For the text-containing cell, return its midpoint in (X, Y) coordinate format. 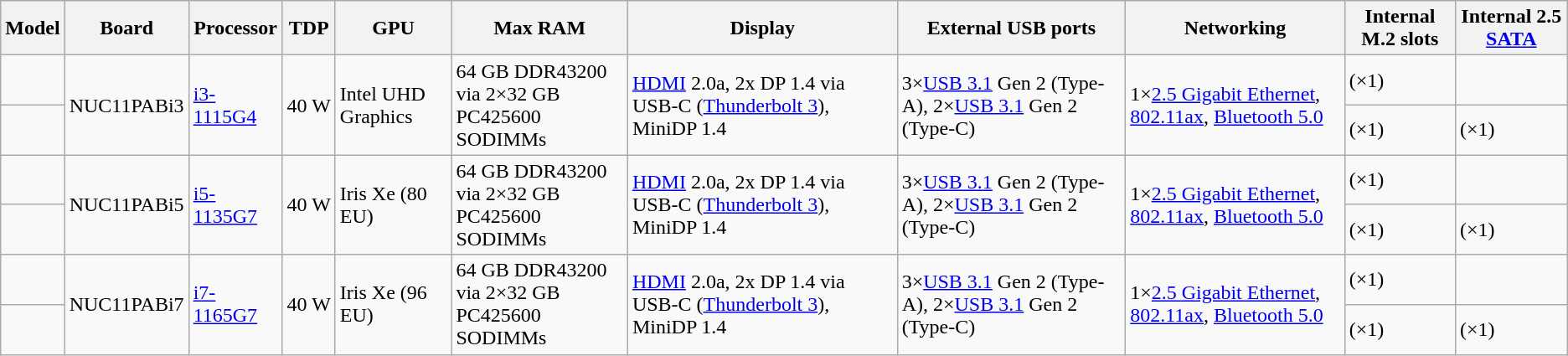
NUC11PABi3 (126, 106)
Iris Xe (80 EU) (394, 204)
TDP (308, 28)
Intel UHD Graphics (394, 106)
Iris Xe (96 EU) (394, 305)
External USB ports (1012, 28)
GPU (394, 28)
NUC11PABi5 (126, 204)
NUC11PABi7 (126, 305)
i7-1165G7 (235, 305)
Model (33, 28)
i3-1115G4 (235, 106)
Networking (1235, 28)
Max RAM (539, 28)
Display (762, 28)
Processor (235, 28)
Internal M.2 slots (1400, 28)
Internal 2.5 SATA (1511, 28)
Board (126, 28)
i5-1135G7 (235, 204)
